Identify which cell holds the provided text, then report its (x, y) central coordinate. 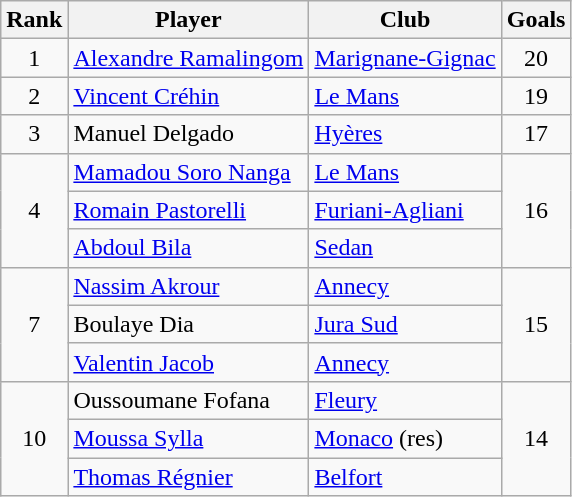
Hyères (405, 134)
Boulaye Dia (188, 324)
Rank (34, 20)
15 (536, 324)
Valentin Jacob (188, 362)
Moussa Sylla (188, 438)
Vincent Créhin (188, 96)
10 (34, 438)
Nassim Akrour (188, 286)
3 (34, 134)
20 (536, 58)
Belfort (405, 477)
Marignane-Gignac (405, 58)
4 (34, 210)
Sedan (405, 248)
Jura Sud (405, 324)
Thomas Régnier (188, 477)
Oussoumane Fofana (188, 400)
Player (188, 20)
19 (536, 96)
2 (34, 96)
7 (34, 324)
Abdoul Bila (188, 248)
14 (536, 438)
1 (34, 58)
Mamadou Soro Nanga (188, 172)
Club (405, 20)
Furiani-Agliani (405, 210)
Fleury (405, 400)
Manuel Delgado (188, 134)
Romain Pastorelli (188, 210)
17 (536, 134)
16 (536, 210)
Goals (536, 20)
Alexandre Ramalingom (188, 58)
Monaco (res) (405, 438)
